Search for the cell housing the specified text and yield its (x, y) center coordinate. 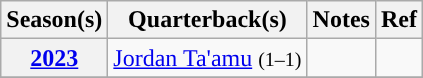
Ref (398, 20)
Quarterback(s) (208, 20)
Jordan Ta'amu (1–1) (208, 58)
Notes (341, 20)
Season(s) (54, 20)
2023 (54, 58)
